Output the [x, y] coordinate of the center of the cell containing the given text.  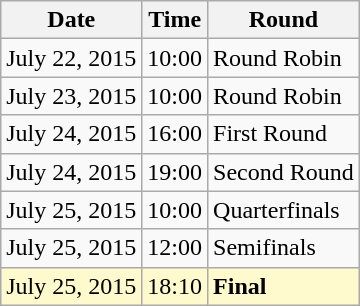
July 23, 2015 [72, 96]
First Round [284, 134]
July 22, 2015 [72, 58]
Round [284, 20]
Semifinals [284, 248]
Time [175, 20]
Quarterfinals [284, 210]
12:00 [175, 248]
19:00 [175, 172]
18:10 [175, 286]
Final [284, 286]
16:00 [175, 134]
Second Round [284, 172]
Date [72, 20]
